From the cell containing the given text, extract its center point as [X, Y] coordinate. 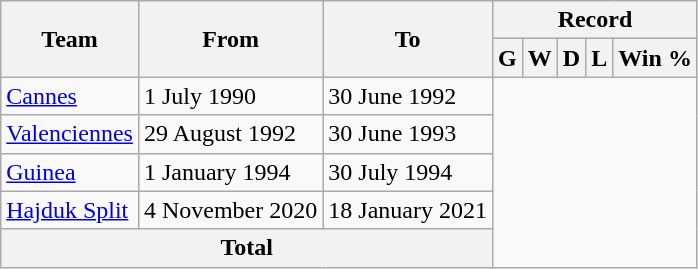
1 July 1990 [230, 96]
1 January 1994 [230, 172]
Record [594, 20]
29 August 1992 [230, 134]
30 July 1994 [408, 172]
Total [247, 248]
Valenciennes [70, 134]
Cannes [70, 96]
Hajduk Split [70, 210]
G [507, 58]
D [571, 58]
30 June 1993 [408, 134]
From [230, 39]
Win % [656, 58]
Guinea [70, 172]
30 June 1992 [408, 96]
Team [70, 39]
4 November 2020 [230, 210]
To [408, 39]
L [600, 58]
18 January 2021 [408, 210]
W [540, 58]
